Extract the [x, y] coordinate from the center of the cell holding the provided text.  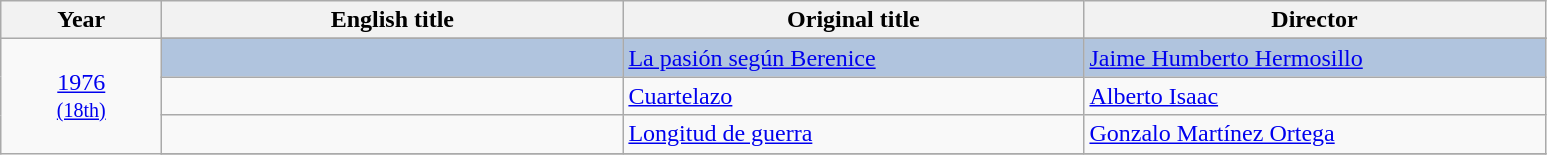
English title [392, 20]
Year [82, 20]
Alberto Isaac [1314, 96]
Gonzalo Martínez Ortega [1314, 134]
1976(18th) [82, 96]
Longitud de guerra [854, 134]
Jaime Humberto Hermosillo [1314, 58]
Director [1314, 20]
Original title [854, 20]
La pasión según Berenice [854, 58]
Cuartelazo [854, 96]
